Search for the cell housing the specified text and yield its [X, Y] center coordinate. 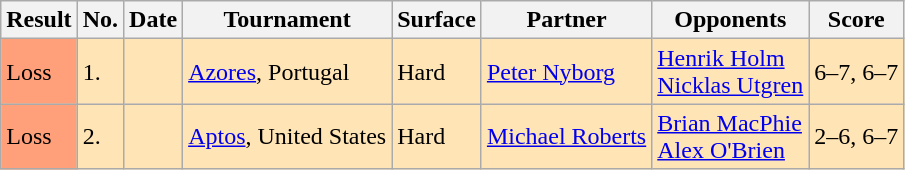
Azores, Portugal [288, 72]
2–6, 6–7 [856, 136]
6–7, 6–7 [856, 72]
Score [856, 20]
Brian MacPhie Alex O'Brien [730, 136]
Peter Nyborg [566, 72]
Result [39, 20]
Tournament [288, 20]
No. [100, 20]
Aptos, United States [288, 136]
Michael Roberts [566, 136]
2. [100, 136]
Henrik Holm Nicklas Utgren [730, 72]
Surface [437, 20]
1. [100, 72]
Partner [566, 20]
Opponents [730, 20]
Date [154, 20]
